Scan for the cell matching the given text and deliver its (X, Y) coordinate at center. 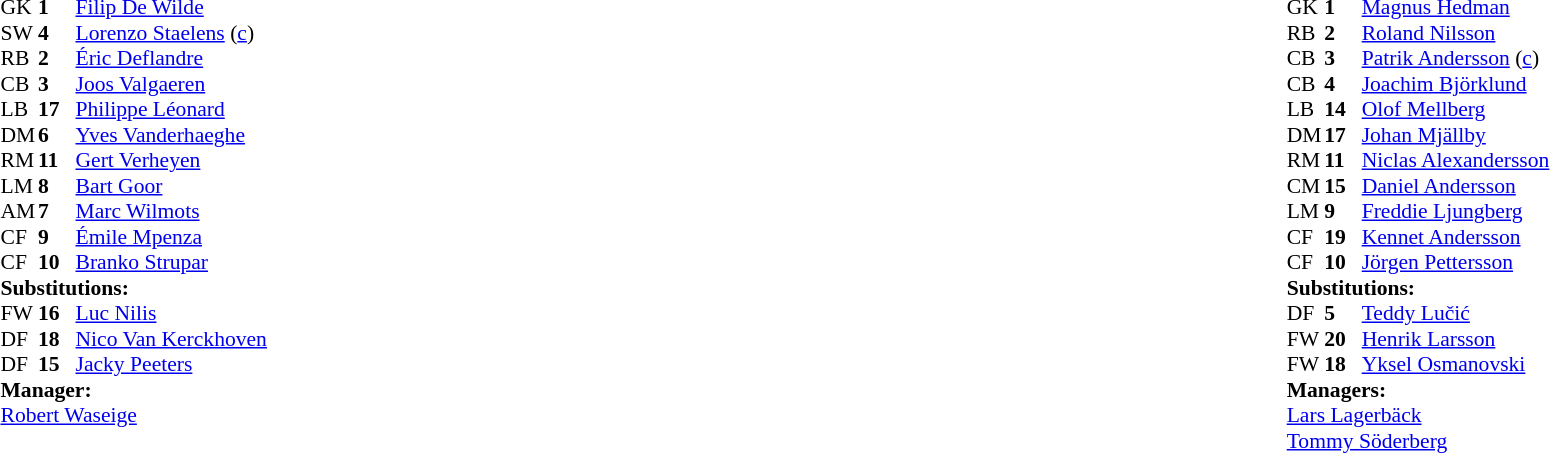
Branko Strupar (172, 263)
Managers: (1418, 390)
Lorenzo Staelens (c) (172, 33)
Johan Mjällby (1456, 135)
Jacky Peeters (172, 365)
Patrik Andersson (c) (1456, 59)
5 (1343, 313)
8 (57, 186)
Manager: (133, 390)
Émile Mpenza (172, 237)
Joos Valgaeren (172, 84)
Kennet Andersson (1456, 237)
16 (57, 313)
Niclas Alexandersson (1456, 161)
Robert Waseige (133, 415)
Gert Verheyen (172, 161)
Teddy Lučić (1456, 313)
14 (1343, 109)
Yves Vanderhaeghe (172, 135)
19 (1343, 237)
Joachim Björklund (1456, 84)
20 (1343, 339)
Nico Van Kerckhoven (172, 339)
Luc Nilis (172, 313)
Lars LagerbäckTommy Söderberg (1418, 428)
Henrik Larsson (1456, 339)
Roland Nilsson (1456, 33)
7 (57, 211)
Freddie Ljungberg (1456, 211)
CM (1306, 186)
Yksel Osmanovski (1456, 365)
SW (19, 33)
Olof Mellberg (1456, 109)
AM (19, 211)
Philippe Léonard (172, 109)
Daniel Andersson (1456, 186)
Jörgen Pettersson (1456, 263)
Bart Goor (172, 186)
Marc Wilmots (172, 211)
Éric Deflandre (172, 59)
6 (57, 135)
